Detect which cell encompasses the target text, then output its (x, y) center coordinate. 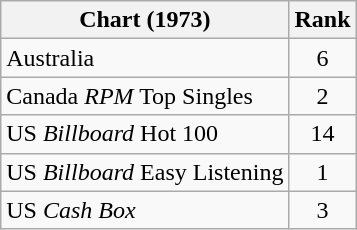
US Billboard Easy Listening (145, 172)
Rank (322, 20)
Chart (1973) (145, 20)
Canada RPM Top Singles (145, 96)
1 (322, 172)
US Billboard Hot 100 (145, 134)
2 (322, 96)
14 (322, 134)
3 (322, 210)
US Cash Box (145, 210)
6 (322, 58)
Australia (145, 58)
